Capture the cell that displays the provided text and extract its (x, y) central coordinate. 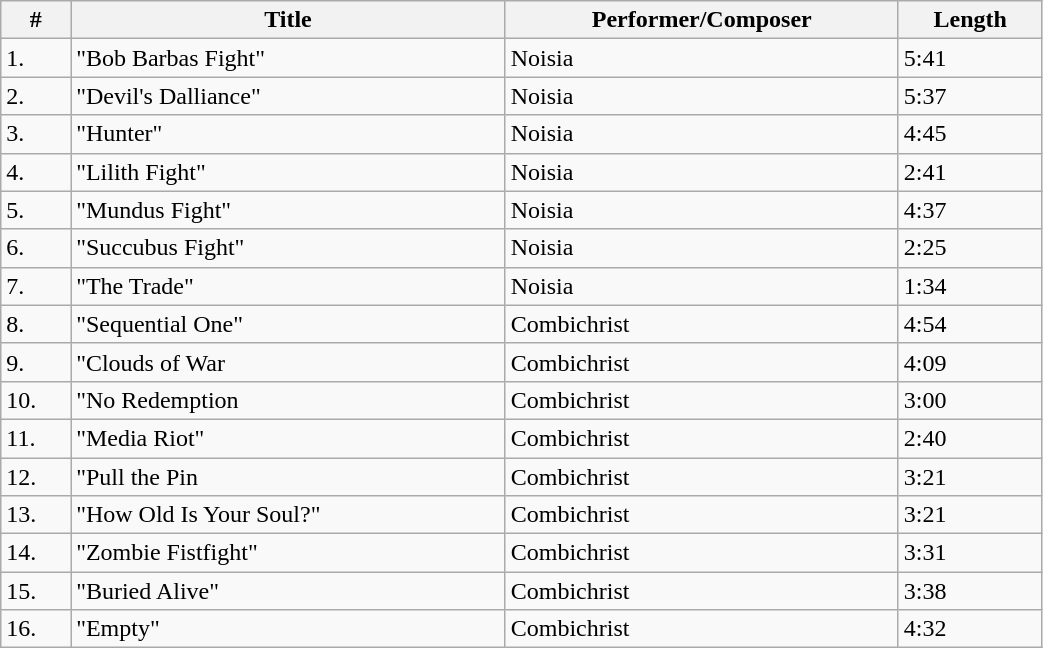
8. (36, 324)
"Buried Alive" (288, 591)
"Hunter" (288, 134)
11. (36, 438)
Length (970, 20)
"No Redemption (288, 400)
5:37 (970, 96)
"Pull the Pin (288, 477)
3. (36, 134)
14. (36, 553)
3:38 (970, 591)
4:37 (970, 210)
"The Trade" (288, 286)
2. (36, 96)
6. (36, 248)
4. (36, 172)
Title (288, 20)
"Zombie Fistfight" (288, 553)
16. (36, 629)
15. (36, 591)
7. (36, 286)
13. (36, 515)
4:54 (970, 324)
2:25 (970, 248)
"Clouds of War (288, 362)
12. (36, 477)
3:31 (970, 553)
"Devil's Dalliance" (288, 96)
10. (36, 400)
"Media Riot" (288, 438)
5. (36, 210)
# (36, 20)
5:41 (970, 58)
"Mundus Fight" (288, 210)
4:09 (970, 362)
2:40 (970, 438)
"How Old Is Your Soul?" (288, 515)
"Succubus Fight" (288, 248)
"Bob Barbas Fight" (288, 58)
"Empty" (288, 629)
3:00 (970, 400)
1:34 (970, 286)
2:41 (970, 172)
9. (36, 362)
4:32 (970, 629)
"Sequential One" (288, 324)
Performer/Composer (702, 20)
4:45 (970, 134)
"Lilith Fight" (288, 172)
1. (36, 58)
